Capture the cell that displays the provided text and extract its [X, Y] central coordinate. 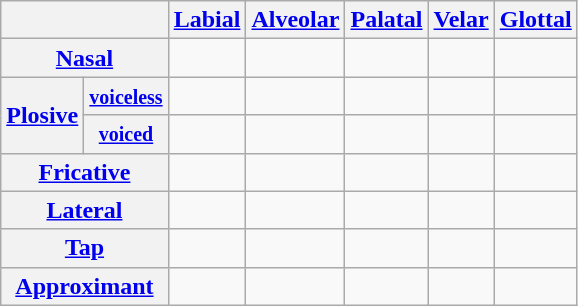
Fricative [84, 172]
Approximant [84, 286]
Plosive [42, 115]
Glottal [536, 20]
Nasal [84, 58]
Labial [207, 20]
Alveolar [296, 20]
voiced [126, 134]
Velar [461, 20]
Tap [84, 248]
Palatal [386, 20]
Lateral [84, 210]
voiceless [126, 96]
